Search for the cell housing the specified text and yield its [x, y] center coordinate. 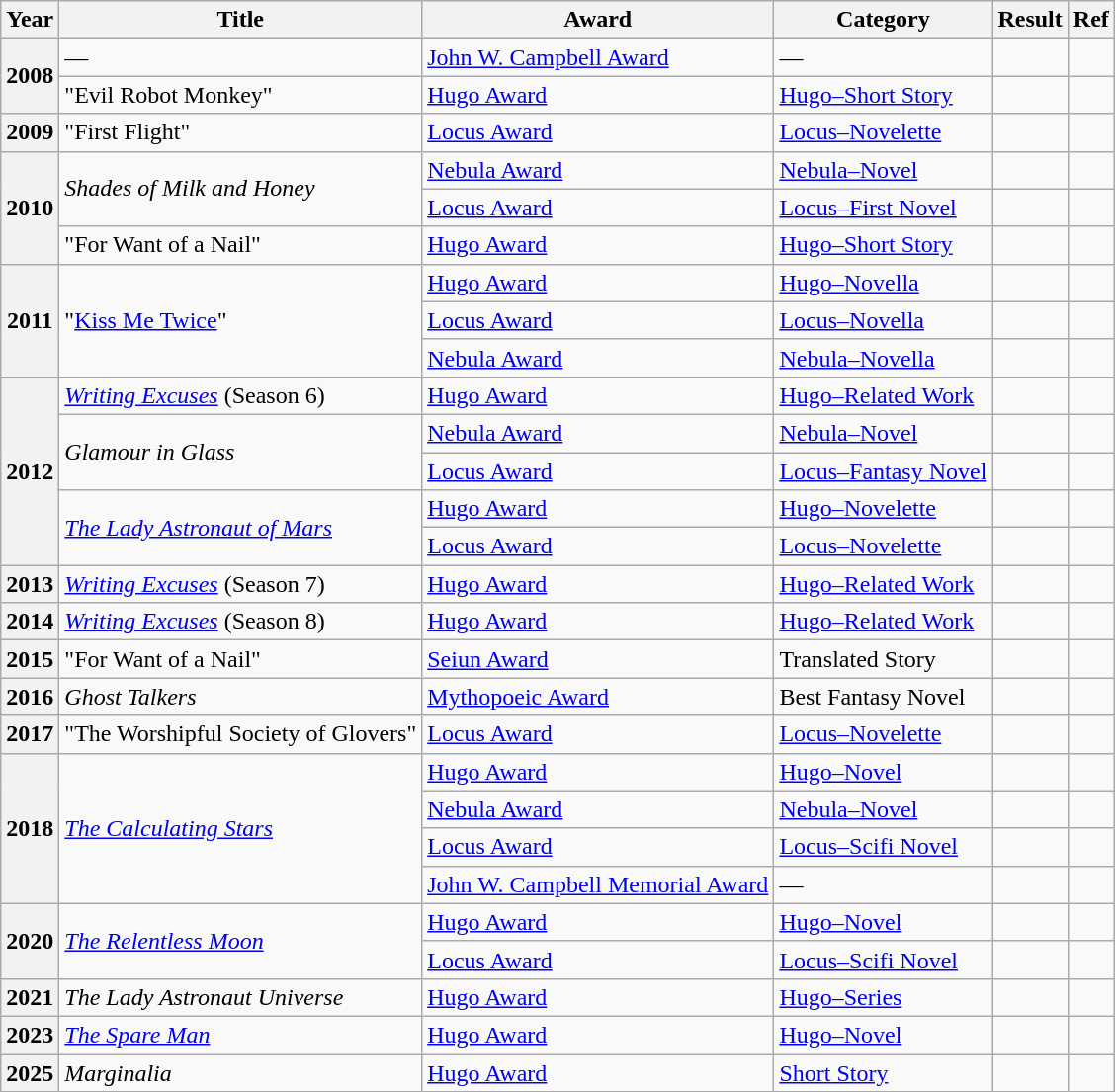
Award [598, 20]
2017 [30, 734]
2009 [30, 132]
Locus–Fantasy Novel [884, 471]
2010 [30, 208]
Seiun Award [598, 659]
The Lady Astronaut of Mars [241, 528]
The Lady Astronaut Universe [241, 997]
Writing Excuses (Season 6) [241, 395]
The Calculating Stars [241, 828]
Result [1030, 20]
Shades of Milk and Honey [241, 189]
Mythopoeic Award [598, 697]
2018 [30, 828]
Locus–Novella [884, 320]
2008 [30, 76]
"First Flight" [241, 132]
2025 [30, 1072]
2020 [30, 941]
Ref [1091, 20]
"Evil Robot Monkey" [241, 95]
Writing Excuses (Season 8) [241, 622]
"Kiss Me Twice" [241, 320]
"The Worshipful Society of Glovers" [241, 734]
2023 [30, 1035]
2021 [30, 997]
2016 [30, 697]
2014 [30, 622]
The Spare Man [241, 1035]
2011 [30, 320]
Nebula–Novella [884, 358]
John W. Campbell Memorial Award [598, 884]
Locus–First Novel [884, 208]
Short Story [884, 1072]
John W. Campbell Award [598, 57]
Writing Excuses (Season 7) [241, 584]
2015 [30, 659]
Hugo–Novella [884, 283]
Marginalia [241, 1072]
Category [884, 20]
2013 [30, 584]
The Relentless Moon [241, 941]
Best Fantasy Novel [884, 697]
2012 [30, 470]
Glamour in Glass [241, 452]
Year [30, 20]
Ghost Talkers [241, 697]
Hugo–Novelette [884, 509]
Hugo–Series [884, 997]
Translated Story [884, 659]
Title [241, 20]
